From the cell containing the given text, extract its center point as (X, Y) coordinate. 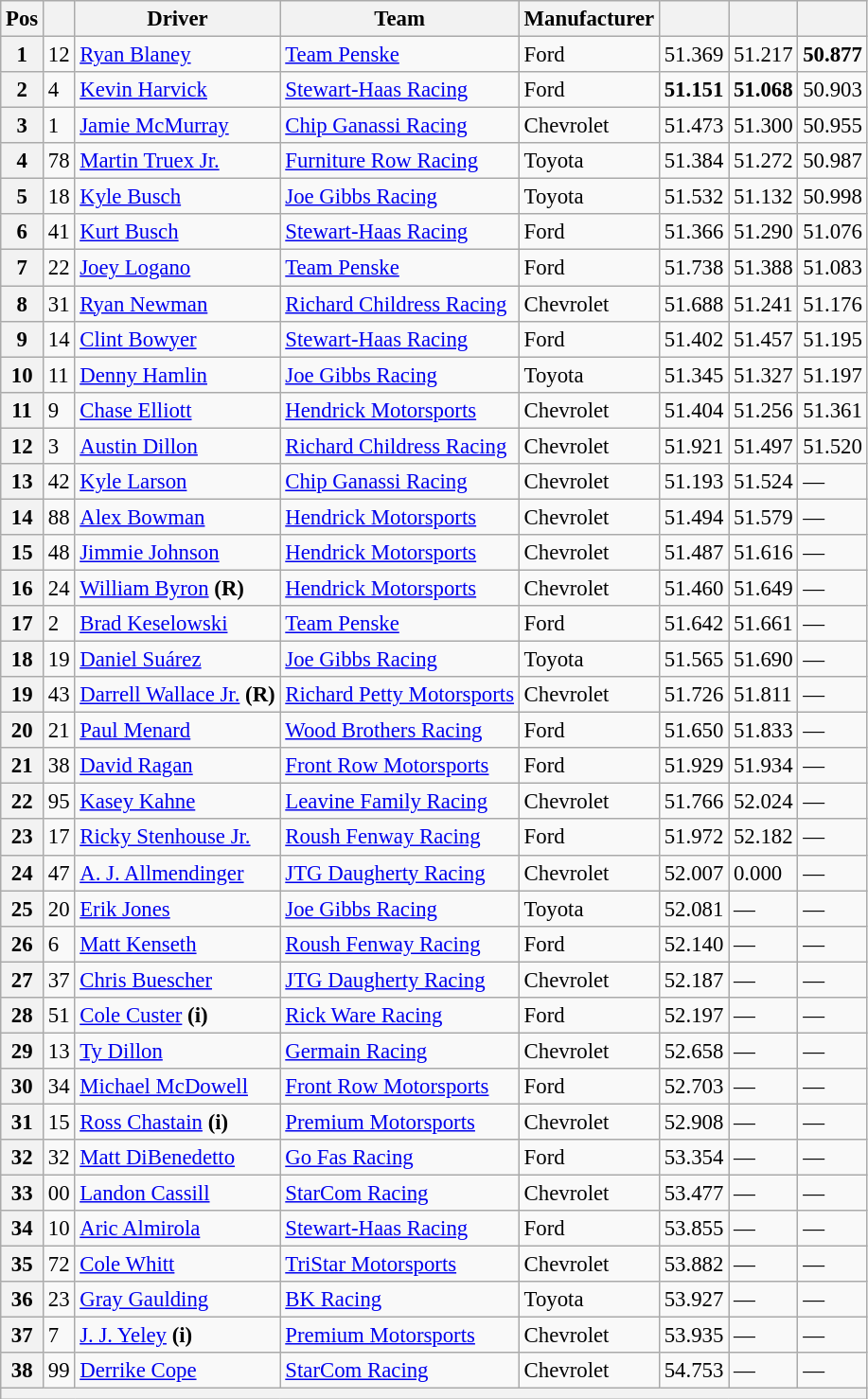
52.187 (693, 980)
Denny Hamlin (178, 375)
51.195 (833, 339)
51.649 (763, 588)
52.703 (693, 1087)
51.361 (833, 410)
51.068 (763, 90)
51.565 (693, 660)
51.524 (763, 482)
50.987 (833, 161)
51.151 (693, 90)
51.272 (763, 161)
Kevin Harvick (178, 90)
Ross Chastain (i) (178, 1122)
53.477 (693, 1194)
78 (59, 161)
Erik Jones (178, 909)
51.193 (693, 482)
51.616 (763, 553)
51.402 (693, 339)
51.642 (693, 624)
51.929 (693, 766)
51.404 (693, 410)
51.921 (693, 446)
Pos (23, 19)
52.007 (693, 873)
Chris Buescher (178, 980)
51.520 (833, 446)
Kurt Busch (178, 232)
Leavine Family Racing (399, 802)
51.690 (763, 660)
51.197 (833, 375)
Matt DiBenedetto (178, 1158)
Cole Whitt (178, 1265)
52.081 (693, 909)
A. J. Allmendinger (178, 873)
51.388 (763, 268)
52.908 (693, 1122)
Go Fas Racing (399, 1158)
47 (59, 873)
51.384 (693, 161)
Ty Dillon (178, 1051)
48 (59, 553)
Alex Bowman (178, 517)
51.738 (693, 268)
99 (59, 1372)
Ricky Stenhouse Jr. (178, 838)
Wood Brothers Racing (399, 731)
53.927 (693, 1300)
36 (23, 1300)
52.024 (763, 802)
51.241 (763, 304)
43 (59, 695)
Martin Truex Jr. (178, 161)
29 (23, 1051)
Ryan Newman (178, 304)
51.494 (693, 517)
51.083 (833, 268)
Matt Kenseth (178, 944)
28 (23, 1016)
Jimmie Johnson (178, 553)
51.369 (693, 55)
50.998 (833, 197)
26 (23, 944)
TriStar Motorsports (399, 1265)
51.688 (693, 304)
51.532 (693, 197)
35 (23, 1265)
41 (59, 232)
51.934 (763, 766)
30 (23, 1087)
95 (59, 802)
51 (59, 1016)
51.497 (763, 446)
Gray Gaulding (178, 1300)
51.460 (693, 588)
51.076 (833, 232)
51.766 (693, 802)
5 (23, 197)
51.300 (763, 126)
8 (23, 304)
51.327 (763, 375)
Michael McDowell (178, 1087)
51.290 (763, 232)
51.473 (693, 126)
51.345 (693, 375)
51.972 (693, 838)
51.132 (763, 197)
Joey Logano (178, 268)
Paul Menard (178, 731)
Kasey Kahne (178, 802)
51.811 (763, 695)
Driver (178, 19)
Clint Bowyer (178, 339)
16 (23, 588)
Darrell Wallace Jr. (R) (178, 695)
J. J. Yeley (i) (178, 1336)
Ryan Blaney (178, 55)
Team (399, 19)
51.366 (693, 232)
50.877 (833, 55)
53.882 (693, 1265)
51.217 (763, 55)
BK Racing (399, 1300)
0.000 (763, 873)
72 (59, 1265)
Cole Custer (i) (178, 1016)
51.256 (763, 410)
Richard Petty Motorsports (399, 695)
52.658 (693, 1051)
51.833 (763, 731)
52.182 (763, 838)
51.457 (763, 339)
Kyle Busch (178, 197)
00 (59, 1194)
Brad Keselowski (178, 624)
Aric Almirola (178, 1229)
Furniture Row Racing (399, 161)
Rick Ware Racing (399, 1016)
53.354 (693, 1158)
Germain Racing (399, 1051)
51.650 (693, 731)
88 (59, 517)
50.903 (833, 90)
William Byron (R) (178, 588)
50.955 (833, 126)
51.176 (833, 304)
David Ragan (178, 766)
51.579 (763, 517)
51.487 (693, 553)
51.661 (763, 624)
Austin Dillon (178, 446)
53.855 (693, 1229)
Chase Elliott (178, 410)
42 (59, 482)
51.726 (693, 695)
52.197 (693, 1016)
Manufacturer (589, 19)
Landon Cassill (178, 1194)
33 (23, 1194)
54.753 (693, 1372)
Jamie McMurray (178, 126)
Kyle Larson (178, 482)
27 (23, 980)
Daniel Suárez (178, 660)
53.935 (693, 1336)
25 (23, 909)
52.140 (693, 944)
Derrike Cope (178, 1372)
